For the text-containing cell, return its midpoint in (X, Y) coordinate format. 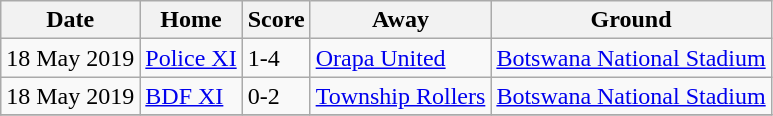
0-2 (276, 96)
BDF XI (191, 96)
Score (276, 20)
Away (400, 20)
Orapa United (400, 58)
Police XI (191, 58)
Date (70, 20)
Ground (631, 20)
Home (191, 20)
Township Rollers (400, 96)
1-4 (276, 58)
